Determine the [x, y] coordinate at the center of the cell enclosing the given text.  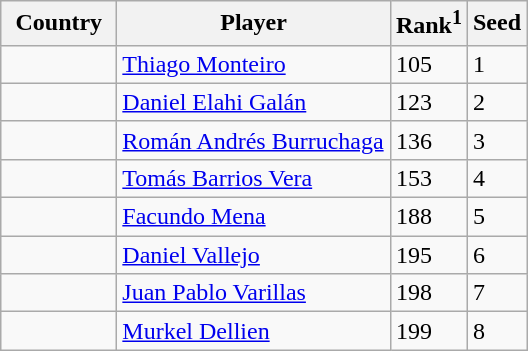
6 [496, 255]
Seed [496, 24]
199 [428, 331]
Country [59, 24]
Player [254, 24]
8 [496, 331]
136 [428, 140]
Daniel Vallejo [254, 255]
Tomás Barrios Vera [254, 178]
1 [496, 64]
153 [428, 178]
2 [496, 102]
123 [428, 102]
Daniel Elahi Galán [254, 102]
198 [428, 293]
7 [496, 293]
Román Andrés Burruchaga [254, 140]
Murkel Dellien [254, 331]
195 [428, 255]
Rank1 [428, 24]
105 [428, 64]
188 [428, 217]
Thiago Monteiro [254, 64]
3 [496, 140]
4 [496, 178]
5 [496, 217]
Juan Pablo Varillas [254, 293]
Facundo Mena [254, 217]
